Pinpoint the cell where the given text exists, returning its (x, y) midpoint coordinate. 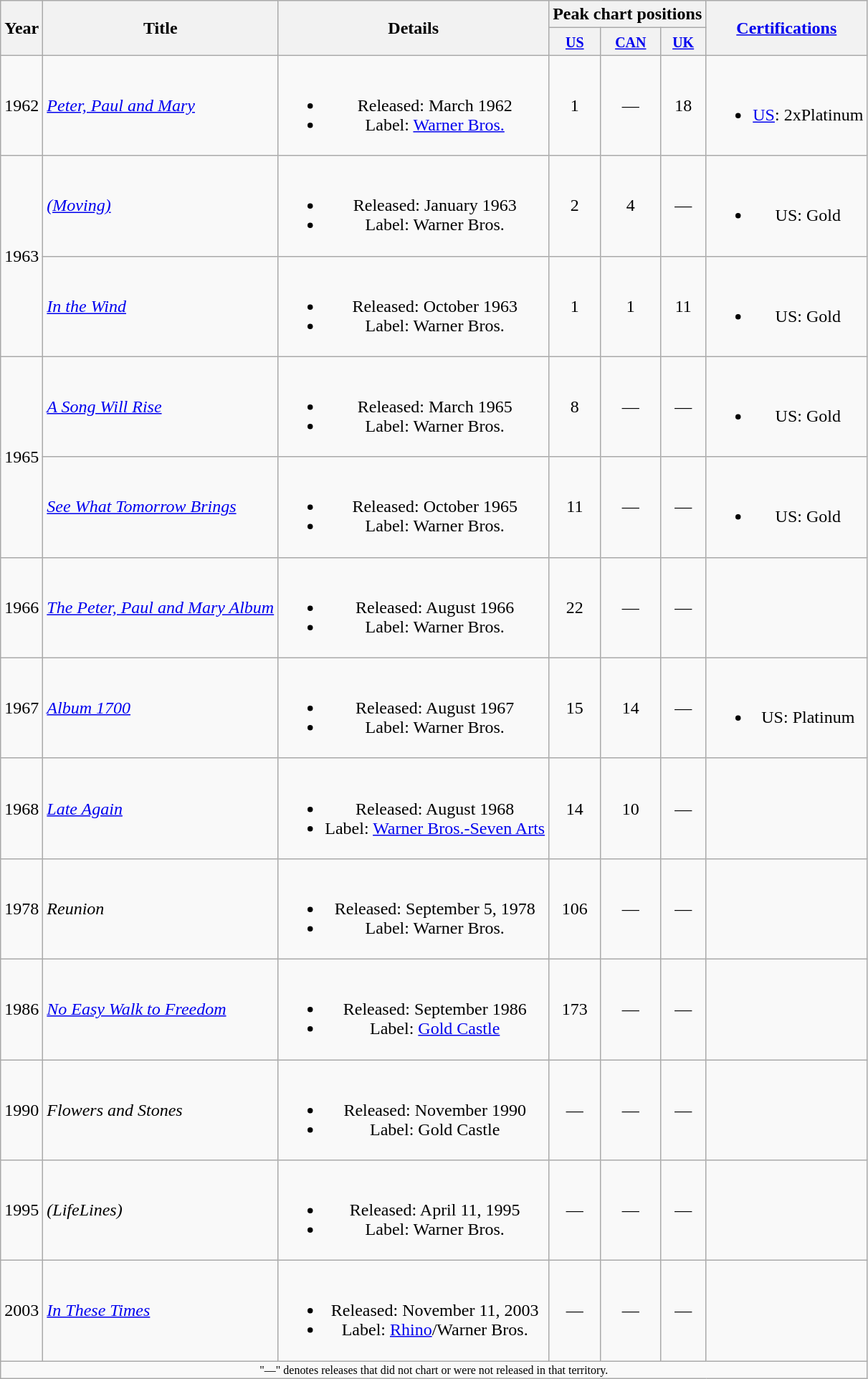
1962 (22, 105)
Year (22, 28)
1990 (22, 1110)
Released: October 1963Label: Warner Bros. (414, 306)
Released: November 11, 2003Label: Rhino/Warner Bros. (414, 1311)
1968 (22, 808)
1963 (22, 256)
The Peter, Paul and Mary Album (161, 607)
Released: August 1968Label: Warner Bros.-Seven Arts (414, 808)
In These Times (161, 1311)
Released: September 5, 1978Label: Warner Bros. (414, 909)
4 (631, 206)
Released: March 1962Label: Warner Bros. (414, 105)
106 (575, 909)
Reunion (161, 909)
Title (161, 28)
US (575, 42)
Released: September 1986Label: Gold Castle (414, 1009)
US: Platinum (787, 708)
10 (631, 808)
CAN (631, 42)
A Song Will Rise (161, 407)
22 (575, 607)
Album 1700 (161, 708)
Released: April 11, 1995Label: Warner Bros. (414, 1210)
8 (575, 407)
2 (575, 206)
1966 (22, 607)
Released: January 1963Label: Warner Bros. (414, 206)
Peak chart positions (628, 14)
1965 (22, 457)
173 (575, 1009)
Late Again (161, 808)
1995 (22, 1210)
Flowers and Stones (161, 1110)
No Easy Walk to Freedom (161, 1009)
1967 (22, 708)
UK (684, 42)
"—" denotes releases that did not chart or were not released in that territory. (434, 1370)
15 (575, 708)
(Moving) (161, 206)
Details (414, 28)
Certifications (787, 28)
Released: August 1966Label: Warner Bros. (414, 607)
Released: March 1965Label: Warner Bros. (414, 407)
In the Wind (161, 306)
(LifeLines) (161, 1210)
Released: August 1967Label: Warner Bros. (414, 708)
Released: November 1990Label: Gold Castle (414, 1110)
US: 2xPlatinum (787, 105)
See What Tomorrow Brings (161, 507)
18 (684, 105)
1986 (22, 1009)
Released: October 1965Label: Warner Bros. (414, 507)
Peter, Paul and Mary (161, 105)
1978 (22, 909)
2003 (22, 1311)
